Identify which cell holds the provided text, then report its (x, y) central coordinate. 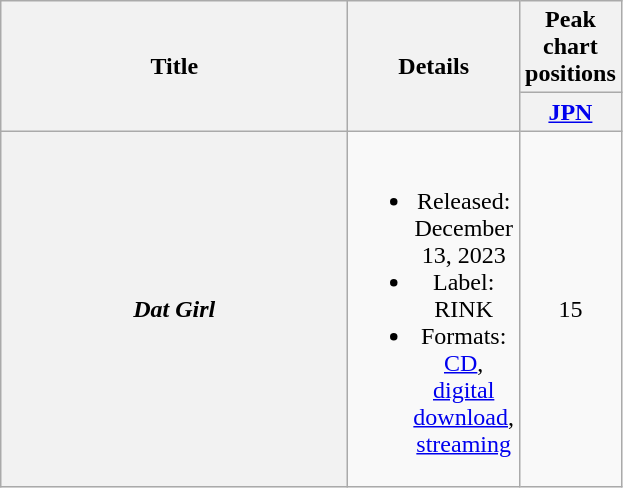
JPN (571, 112)
Released: December 13, 2023Label: RINKFormats: CD, digital download, streaming (434, 309)
Title (174, 66)
15 (571, 309)
Dat Girl (174, 309)
Peak chart positions (571, 47)
Details (434, 66)
